Locate the cell with the specified text and output its [X, Y] center coordinate. 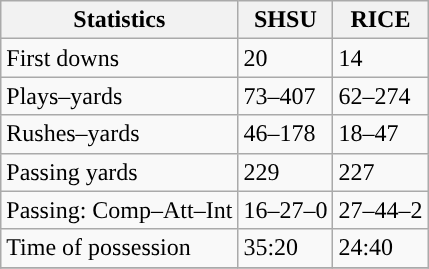
16–27–0 [286, 210]
SHSU [286, 20]
Rushes–yards [120, 134]
27–44–2 [380, 210]
18–47 [380, 134]
227 [380, 172]
Passing: Comp–Att–Int [120, 210]
RICE [380, 20]
62–274 [380, 96]
73–407 [286, 96]
24:40 [380, 248]
46–178 [286, 134]
Plays–yards [120, 96]
229 [286, 172]
35:20 [286, 248]
First downs [120, 58]
Time of possession [120, 248]
Passing yards [120, 172]
20 [286, 58]
14 [380, 58]
Statistics [120, 20]
